Locate the cell with the specified text and output its [X, Y] center coordinate. 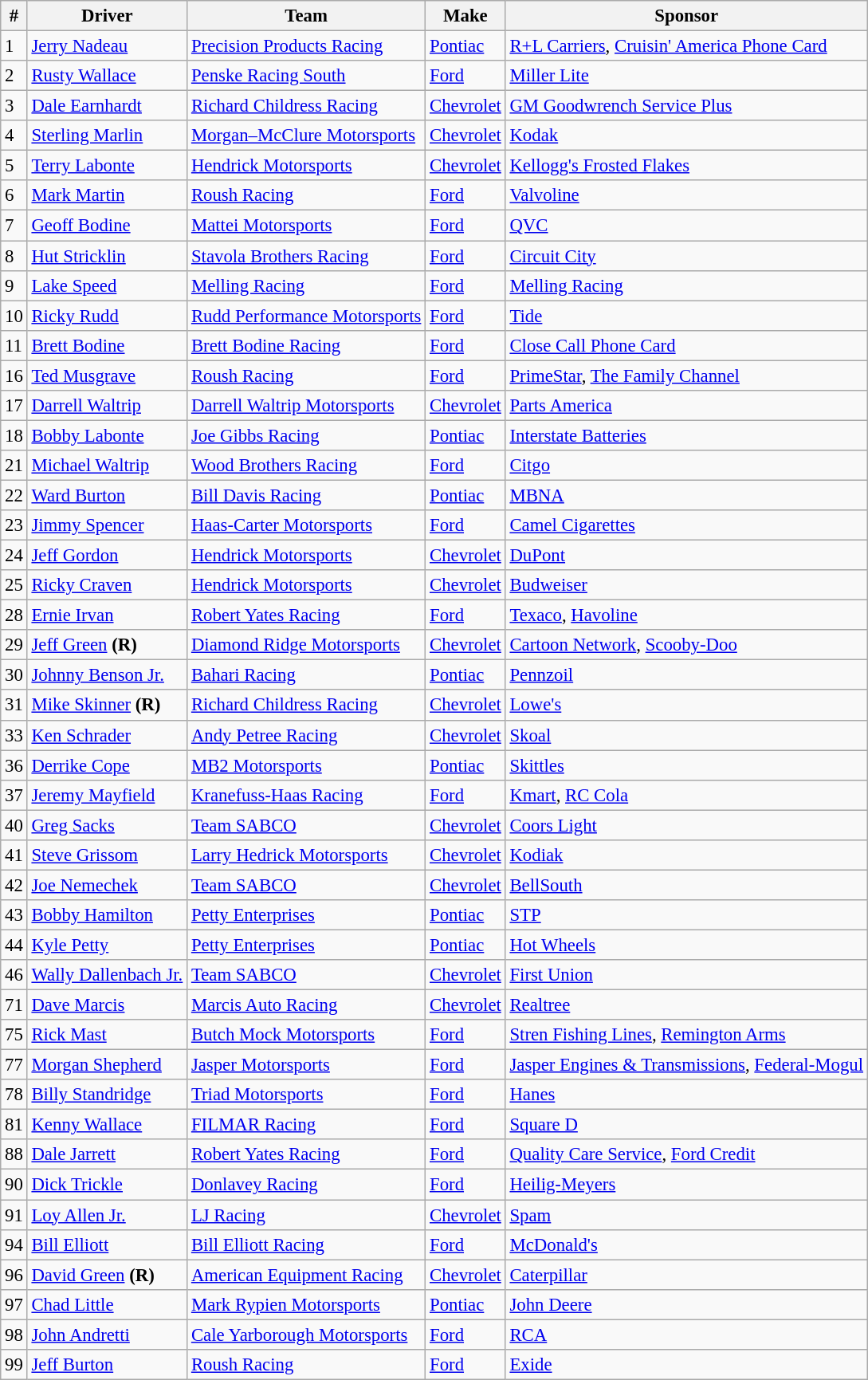
Bill Elliott Racing [306, 1244]
6 [14, 195]
# [14, 16]
43 [14, 915]
Billy Standridge [107, 1095]
Steve Grissom [107, 855]
Butch Mock Motorsports [306, 1035]
Andy Petree Racing [306, 735]
John Deere [686, 1304]
71 [14, 1005]
31 [14, 706]
94 [14, 1244]
Camel Cigarettes [686, 525]
Exide [686, 1365]
Donlavey Racing [306, 1185]
Diamond Ridge Motorsports [306, 645]
Rudd Performance Motorsports [306, 316]
99 [14, 1365]
21 [14, 466]
Stavola Brothers Racing [306, 256]
McDonald's [686, 1244]
Realtree [686, 1005]
Triad Motorsports [306, 1095]
Sponsor [686, 16]
Brett Bodine [107, 345]
30 [14, 675]
Hut Stricklin [107, 256]
17 [14, 406]
Make [465, 16]
2 [14, 76]
Kodiak [686, 855]
Ted Musgrave [107, 375]
Dave Marcis [107, 1005]
Jasper Engines & Transmissions, Federal-Mogul [686, 1065]
Derrike Cope [107, 765]
Bill Elliott [107, 1244]
78 [14, 1095]
10 [14, 316]
Miller Lite [686, 76]
FILMAR Racing [306, 1125]
11 [14, 345]
GM Goodwrench Service Plus [686, 106]
Dick Trickle [107, 1185]
Jeff Green (R) [107, 645]
MB2 Motorsports [306, 765]
Texaco, Havoline [686, 615]
Spam [686, 1215]
36 [14, 765]
Wood Brothers Racing [306, 466]
Ken Schrader [107, 735]
Mattei Motorsports [306, 226]
PrimeStar, The Family Channel [686, 375]
88 [14, 1155]
Lowe's [686, 706]
Budweiser [686, 585]
40 [14, 825]
Ricky Craven [107, 585]
Michael Waltrip [107, 466]
Cale Yarborough Motorsports [306, 1335]
Joe Nemechek [107, 885]
Sterling Marlin [107, 136]
Skittles [686, 765]
Mike Skinner (R) [107, 706]
Darrell Waltrip Motorsports [306, 406]
Hot Wheels [686, 945]
Citgo [686, 466]
Morgan–McClure Motorsports [306, 136]
8 [14, 256]
Hanes [686, 1095]
Bill Davis Racing [306, 495]
Ernie Irvan [107, 615]
25 [14, 585]
Caterpillar [686, 1275]
Precision Products Racing [306, 46]
Haas-Carter Motorsports [306, 525]
90 [14, 1185]
Mark Rypien Motorsports [306, 1304]
Loy Allen Jr. [107, 1215]
Wally Dallenbach Jr. [107, 975]
77 [14, 1065]
Jimmy Spencer [107, 525]
Kranefuss-Haas Racing [306, 795]
Kodak [686, 136]
RCA [686, 1335]
41 [14, 855]
75 [14, 1035]
9 [14, 285]
Brett Bodine Racing [306, 345]
29 [14, 645]
16 [14, 375]
Penske Racing South [306, 76]
Ricky Rudd [107, 316]
5 [14, 166]
18 [14, 435]
96 [14, 1275]
Rusty Wallace [107, 76]
Darrell Waltrip [107, 406]
97 [14, 1304]
QVC [686, 226]
Kmart, RC Cola [686, 795]
Ward Burton [107, 495]
Team [306, 16]
Jeff Burton [107, 1365]
Pennzoil [686, 675]
Marcis Auto Racing [306, 1005]
DuPont [686, 556]
Valvoline [686, 195]
Rick Mast [107, 1035]
Square D [686, 1125]
Driver [107, 16]
Quality Care Service, Ford Credit [686, 1155]
Jasper Motorsports [306, 1065]
Bobby Hamilton [107, 915]
Lake Speed [107, 285]
Bahari Racing [306, 675]
John Andretti [107, 1335]
Johnny Benson Jr. [107, 675]
Kyle Petty [107, 945]
Heilig-Meyers [686, 1185]
Kenny Wallace [107, 1125]
28 [14, 615]
Dale Earnhardt [107, 106]
Jeff Gordon [107, 556]
Close Call Phone Card [686, 345]
98 [14, 1335]
Tide [686, 316]
42 [14, 885]
37 [14, 795]
Jeremy Mayfield [107, 795]
91 [14, 1215]
Circuit City [686, 256]
Parts America [686, 406]
Interstate Batteries [686, 435]
BellSouth [686, 885]
First Union [686, 975]
81 [14, 1125]
Greg Sacks [107, 825]
MBNA [686, 495]
4 [14, 136]
1 [14, 46]
24 [14, 556]
7 [14, 226]
44 [14, 945]
Cartoon Network, Scooby-Doo [686, 645]
STP [686, 915]
46 [14, 975]
33 [14, 735]
Skoal [686, 735]
Mark Martin [107, 195]
LJ Racing [306, 1215]
Morgan Shepherd [107, 1065]
Dale Jarrett [107, 1155]
R+L Carriers, Cruisin' America Phone Card [686, 46]
Chad Little [107, 1304]
American Equipment Racing [306, 1275]
Bobby Labonte [107, 435]
Jerry Nadeau [107, 46]
Coors Light [686, 825]
Terry Labonte [107, 166]
Larry Hedrick Motorsports [306, 855]
23 [14, 525]
3 [14, 106]
22 [14, 495]
Stren Fishing Lines, Remington Arms [686, 1035]
Kellogg's Frosted Flakes [686, 166]
Joe Gibbs Racing [306, 435]
David Green (R) [107, 1275]
Geoff Bodine [107, 226]
